For the text-containing cell, return its midpoint in (X, Y) coordinate format. 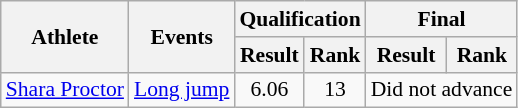
Final (442, 19)
6.06 (269, 90)
Did not advance (442, 90)
Shara Proctor (65, 90)
Athlete (65, 36)
Events (182, 36)
Long jump (182, 90)
Qualification (300, 19)
13 (334, 90)
